Return the (X, Y) coordinate for the center point of the cell that contains the specified text.  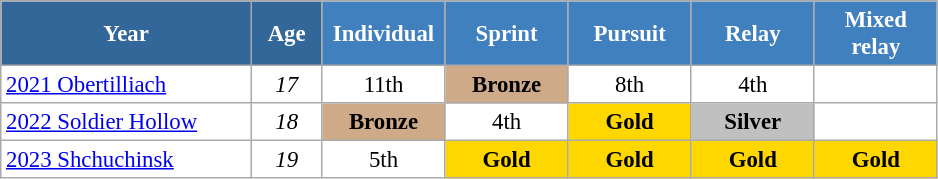
2023 Shchuchinsk (126, 160)
19 (286, 160)
Individual (384, 34)
Sprint (506, 34)
Silver (752, 122)
18 (286, 122)
Year (126, 34)
2022 Soldier Hollow (126, 122)
Age (286, 34)
2021 Obertilliach (126, 85)
8th (630, 85)
11th (384, 85)
17 (286, 85)
Mixed relay (876, 34)
5th (384, 160)
Relay (752, 34)
Pursuit (630, 34)
